Identify which cell holds the provided text, then report its [X, Y] central coordinate. 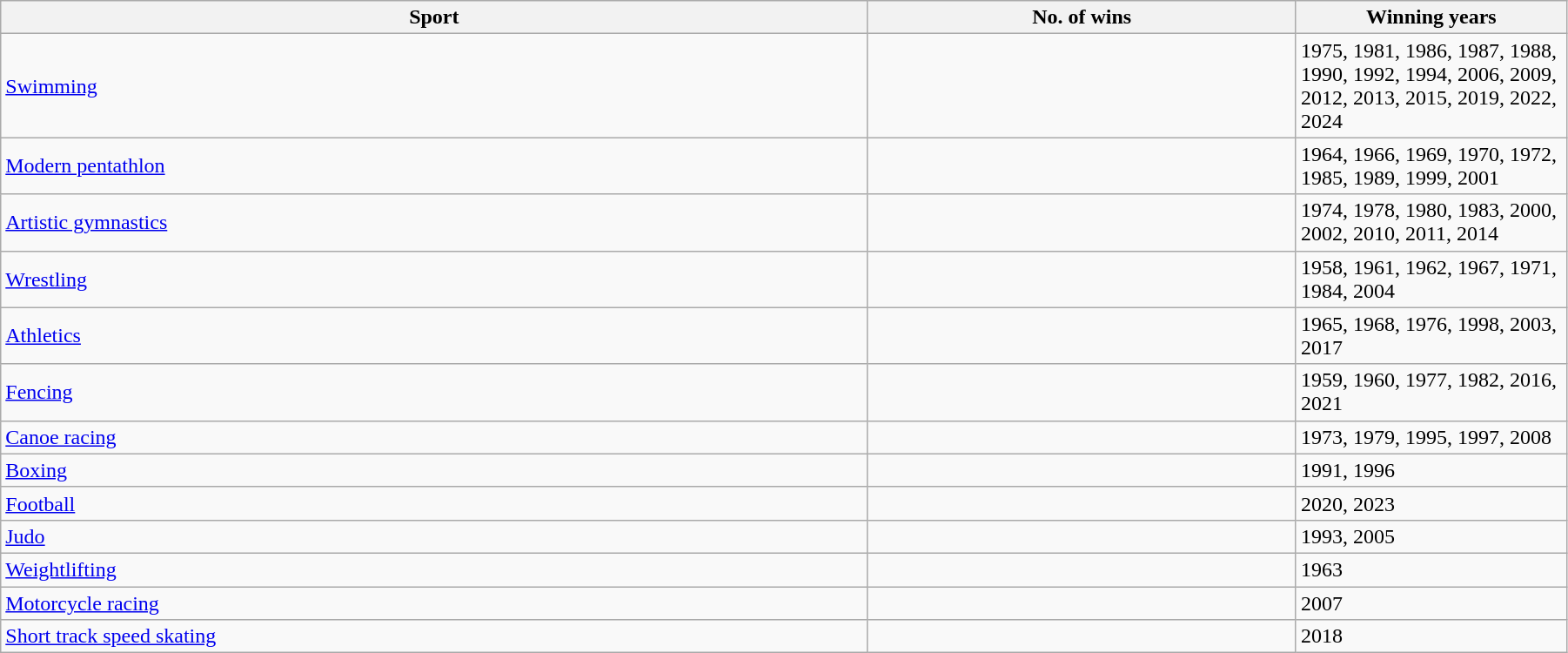
Judo [434, 536]
No. of wins [1082, 17]
Swimming [434, 85]
Fencing [434, 392]
2020, 2023 [1431, 503]
1973, 1979, 1995, 1997, 2008 [1431, 437]
2018 [1431, 636]
Football [434, 503]
1958, 1961, 1962, 1967, 1971, 1984, 2004 [1431, 279]
1974, 1978, 1980, 1983, 2000, 2002, 2010, 2011, 2014 [1431, 223]
Motorcycle racing [434, 603]
Athletics [434, 336]
Boxing [434, 470]
Wrestling [434, 279]
1965, 1968, 1976, 1998, 2003, 2017 [1431, 336]
2007 [1431, 603]
Weightlifting [434, 569]
Short track speed skating [434, 636]
1993, 2005 [1431, 536]
1959, 1960, 1977, 1982, 2016, 2021 [1431, 392]
1963 [1431, 569]
Artistic gymnastics [434, 223]
Modern pentathlon [434, 165]
Canoe racing [434, 437]
Winning years [1431, 17]
Sport [434, 17]
1991, 1996 [1431, 470]
1975, 1981, 1986, 1987, 1988, 1990, 1992, 1994, 2006, 2009, 2012, 2013, 2015, 2019, 2022, 2024 [1431, 85]
1964, 1966, 1969, 1970, 1972, 1985, 1989, 1999, 2001 [1431, 165]
